Locate the cell with the specified text and output its [X, Y] center coordinate. 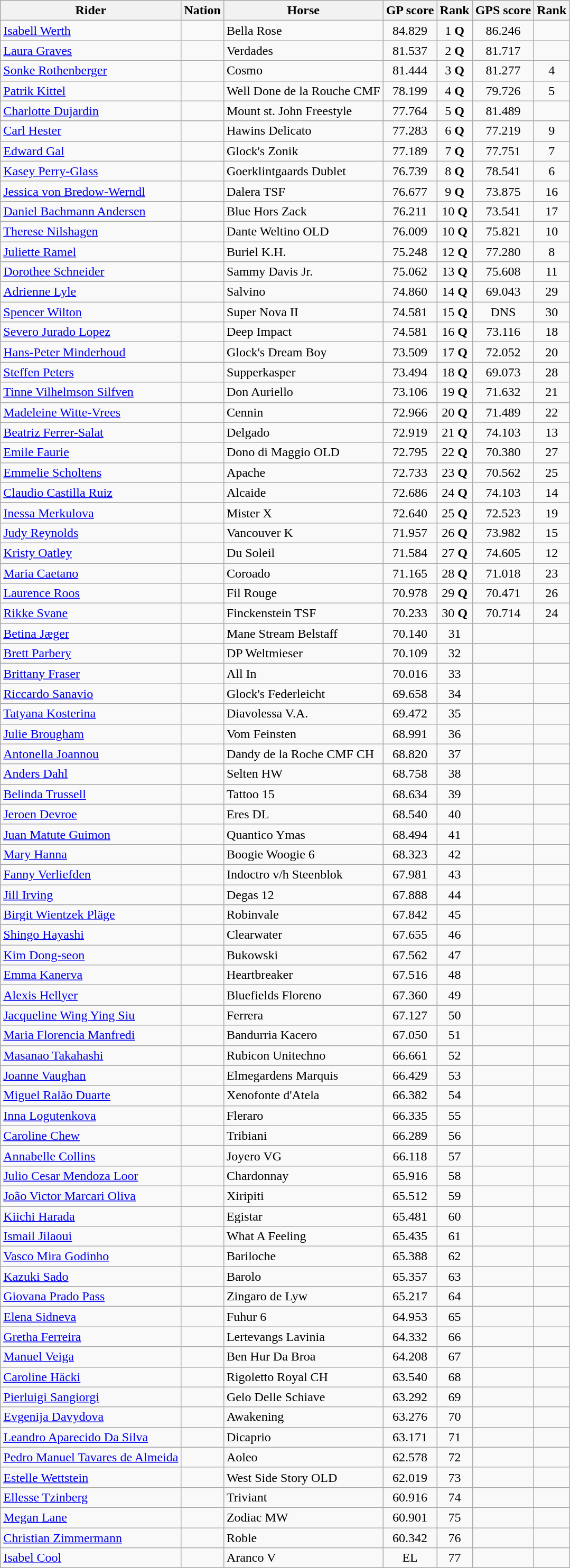
Patrik Kittel [91, 91]
Goerklintgaards Dublet [303, 171]
65.357 [410, 1277]
Tattoo 15 [303, 794]
Adrienne Lyle [91, 292]
14 Q [454, 292]
67.981 [410, 874]
Indoctro v/h Steenblok [303, 874]
Ellesse Tzinberg [91, 1497]
43 [454, 874]
Bukowski [303, 955]
29 Q [454, 593]
5 Q [454, 111]
Ismail Jilaoui [91, 1236]
77.283 [410, 131]
Dandy de la Roche CMF CH [303, 754]
Pierluigi Sangiorgi [91, 1397]
Well Done de la Rouche CMF [303, 91]
76.677 [410, 191]
GPS score [503, 11]
Kasey Perry-Glass [91, 171]
15 Q [454, 312]
52 [454, 1055]
3 Q [454, 71]
48 [454, 975]
70.140 [410, 634]
81.444 [410, 71]
25 [552, 473]
20 Q [454, 412]
Blue Hors Zack [303, 211]
69 [454, 1397]
Fil Rouge [303, 593]
68.991 [410, 734]
81.537 [410, 51]
2 Q [454, 51]
Emmelie Scholtens [91, 473]
Super Nova II [303, 312]
Caroline Häcki [91, 1377]
Carl Hester [91, 131]
67.842 [410, 915]
Belinda Trussell [91, 794]
Evgenija Davydova [91, 1417]
Delgado [303, 432]
Annabelle Collins [91, 1156]
Robinvale [303, 915]
71 [454, 1437]
Megan Lane [91, 1517]
42 [454, 854]
73.982 [503, 533]
Dono di Maggio OLD [303, 452]
Vasco Mira Godinho [91, 1257]
Mane Stream Belstaff [303, 634]
Leandro Aparecido Da Silva [91, 1437]
Hans-Peter Minderhoud [91, 352]
67.050 [410, 1035]
75.248 [410, 252]
Sammy Davis Jr. [303, 272]
77.764 [410, 111]
68 [454, 1377]
Julie Brougham [91, 734]
Miguel Ralão Duarte [91, 1095]
72.795 [410, 452]
60.916 [410, 1497]
7 [552, 151]
Ben Hur Da Broa [303, 1357]
39 [454, 794]
Inessa Merkulova [91, 513]
74.860 [410, 292]
58 [454, 1176]
66.382 [410, 1095]
28 [552, 372]
5 [552, 91]
63.276 [410, 1417]
66.335 [410, 1116]
Barolo [303, 1277]
Elena Sidneva [91, 1317]
Therese Nilshagen [91, 231]
65.435 [410, 1236]
71.165 [410, 573]
Isabel Cool [91, 1558]
76.211 [410, 211]
63.292 [410, 1397]
73.509 [410, 352]
72.733 [410, 473]
70.380 [503, 452]
26 [552, 593]
22 [552, 412]
Steffen Peters [91, 372]
Selten HW [303, 774]
Edward Gal [91, 151]
Cennin [303, 412]
63.540 [410, 1377]
Kim Dong-seon [91, 955]
75.608 [503, 272]
18 Q [454, 372]
19 Q [454, 392]
45 [454, 915]
64.208 [410, 1357]
77 [454, 1558]
13 [552, 432]
64 [454, 1297]
76.009 [410, 231]
4 [552, 71]
53 [454, 1075]
Bluefields Floreno [303, 995]
Jessica von Bredow-Werndl [91, 191]
60 [454, 1216]
Supperkasper [303, 372]
Xiripiti [303, 1196]
65 [454, 1317]
Glock's Dream Boy [303, 352]
84.829 [410, 31]
Du Soleil [303, 553]
68.494 [410, 834]
23 [552, 573]
Ferrera [303, 1015]
Finckenstein TSF [303, 613]
27 Q [454, 553]
68.540 [410, 814]
Lertevangs Lavinia [303, 1337]
Cosmo [303, 71]
55 [454, 1116]
Dante Weltino OLD [303, 231]
70.016 [410, 674]
70.471 [503, 593]
63 [454, 1277]
30 Q [454, 613]
69.658 [410, 694]
74.605 [503, 553]
24 Q [454, 493]
31 [454, 634]
70.562 [503, 473]
Mister X [303, 513]
72.523 [503, 513]
65.217 [410, 1297]
13 Q [454, 272]
18 [552, 332]
37 [454, 754]
16 [552, 191]
Brett Parbery [91, 654]
Daniel Bachmann Andersen [91, 211]
65.481 [410, 1216]
81.277 [503, 71]
75.062 [410, 272]
1 Q [454, 31]
Rubicon Unitechno [303, 1055]
73.875 [503, 191]
72.640 [410, 513]
Caroline Chew [91, 1136]
Tatyana Kosterina [91, 714]
Alcaide [303, 493]
Joyero VG [303, 1156]
Chardonnay [303, 1176]
46 [454, 935]
66.289 [410, 1136]
Kiichi Harada [91, 1216]
Salvino [303, 292]
75 [454, 1517]
EL [410, 1558]
Don Auriello [303, 392]
Brittany Fraser [91, 674]
Maria Florencia Manfredi [91, 1035]
17 Q [454, 352]
Riccardo Sanavio [91, 694]
67.360 [410, 995]
70 [454, 1417]
71.018 [503, 573]
8 [552, 252]
Dalera TSF [303, 191]
Roble [303, 1538]
69.043 [503, 292]
24 [552, 613]
60.342 [410, 1538]
12 [552, 553]
Quantico Ymas [303, 834]
Aranco V [303, 1558]
Kazuki Sado [91, 1277]
76 [454, 1538]
23 Q [454, 473]
Zodiac MW [303, 1517]
Claudio Castilla Ruiz [91, 493]
Vom Feinsten [303, 734]
Laura Graves [91, 51]
64.332 [410, 1337]
Spencer Wilton [91, 312]
Bella Rose [303, 31]
81.717 [503, 51]
Pedro Manuel Tavares de Almeida [91, 1457]
60.901 [410, 1517]
25 Q [454, 513]
Joanne Vaughan [91, 1075]
70.978 [410, 593]
Birgit Wientzek Pläge [91, 915]
77.189 [410, 151]
72.966 [410, 412]
Bariloche [303, 1257]
Christian Zimmermann [91, 1538]
Boogie Woogie 6 [303, 854]
Charlotte Dujardin [91, 111]
65.388 [410, 1257]
30 [552, 312]
36 [454, 734]
71.957 [410, 533]
81.489 [503, 111]
Glock's Federleicht [303, 694]
72.686 [410, 493]
Hawins Delicato [303, 131]
Inna Logutenkova [91, 1116]
76.739 [410, 171]
Isabell Werth [91, 31]
11 [552, 272]
Judy Reynolds [91, 533]
19 [552, 513]
71.489 [503, 412]
26 Q [454, 533]
Rigoletto Royal CH [303, 1377]
Estelle Wettstein [91, 1477]
Tribiani [303, 1136]
74 [454, 1497]
Gelo Delle Schiave [303, 1397]
51 [454, 1035]
Jill Irving [91, 895]
Kristy Oatley [91, 553]
Rikke Svane [91, 613]
17 [552, 211]
67 [454, 1357]
Maria Caetano [91, 573]
29 [552, 292]
Diavolessa V.A. [303, 714]
38 [454, 774]
71.584 [410, 553]
35 [454, 714]
Anders Dahl [91, 774]
27 [552, 452]
73.116 [503, 332]
70.109 [410, 654]
73.494 [410, 372]
Manuel Veiga [91, 1357]
15 [552, 533]
66.661 [410, 1055]
Tinne Vilhelmson Silfven [91, 392]
Eres DL [303, 814]
9 [552, 131]
12 Q [454, 252]
69.073 [503, 372]
Awakening [303, 1417]
Masanao Takahashi [91, 1055]
67.888 [410, 895]
Buriel K.H. [303, 252]
8 Q [454, 171]
Triviant [303, 1497]
68.634 [410, 794]
Jacqueline Wing Ying Siu [91, 1015]
66 [454, 1337]
21 Q [454, 432]
Clearwater [303, 935]
63.171 [410, 1437]
Apache [303, 473]
Mount st. John Freestyle [303, 111]
77.751 [503, 151]
Fleraro [303, 1116]
49 [454, 995]
Madeleine Witte-Vrees [91, 412]
69.472 [410, 714]
Dicaprio [303, 1437]
40 [454, 814]
67.562 [410, 955]
Xenofonte d'Atela [303, 1095]
54 [454, 1095]
68.820 [410, 754]
34 [454, 694]
Alexis Hellyer [91, 995]
73.106 [410, 392]
70.714 [503, 613]
41 [454, 834]
67.127 [410, 1015]
Sonke Rothenberger [91, 71]
65.916 [410, 1176]
Betina Jæger [91, 634]
Gretha Ferreira [91, 1337]
72.919 [410, 432]
Verdades [303, 51]
Nation [202, 11]
Severo Jurado Lopez [91, 332]
20 [552, 352]
64.953 [410, 1317]
Egistar [303, 1216]
59 [454, 1196]
9 Q [454, 191]
João Victor Marcari Oliva [91, 1196]
66.429 [410, 1075]
DP Weltmieser [303, 654]
West Side Story OLD [303, 1477]
79.726 [503, 91]
What A Feeling [303, 1236]
Mary Hanna [91, 854]
GP score [410, 11]
Coroado [303, 573]
21 [552, 392]
Dorothee Schneider [91, 272]
Glock's Zonik [303, 151]
Horse [303, 11]
6 [552, 171]
Julio Cesar Mendoza Loor [91, 1176]
DNS [503, 312]
Zingaro de Lyw [303, 1297]
72 [454, 1457]
Antonella Joannou [91, 754]
Fuhur 6 [303, 1317]
14 [552, 493]
4 Q [454, 91]
73 [454, 1477]
73.541 [503, 211]
50 [454, 1015]
16 Q [454, 332]
78.541 [503, 171]
57 [454, 1156]
Jeroen Devroe [91, 814]
Laurence Roos [91, 593]
22 Q [454, 452]
86.246 [503, 31]
Elmegardens Marquis [303, 1075]
Degas 12 [303, 895]
78.199 [410, 91]
All In [303, 674]
Aoleo [303, 1457]
Emma Kanerva [91, 975]
77.280 [503, 252]
56 [454, 1136]
32 [454, 654]
33 [454, 674]
77.219 [503, 131]
66.118 [410, 1156]
Juliette Ramel [91, 252]
Vancouver K [303, 533]
72.052 [503, 352]
62.019 [410, 1477]
28 Q [454, 573]
68.758 [410, 774]
62 [454, 1257]
61 [454, 1236]
7 Q [454, 151]
Giovana Prado Pass [91, 1297]
Beatriz Ferrer-Salat [91, 432]
Bandurria Kacero [303, 1035]
Shingo Hayashi [91, 935]
10 [552, 231]
Deep Impact [303, 332]
62.578 [410, 1457]
Emile Faurie [91, 452]
Heartbreaker [303, 975]
67.516 [410, 975]
Fanny Verliefden [91, 874]
67.655 [410, 935]
71.632 [503, 392]
68.323 [410, 854]
44 [454, 895]
65.512 [410, 1196]
47 [454, 955]
70.233 [410, 613]
Juan Matute Guimon [91, 834]
Rider [91, 11]
75.821 [503, 231]
6 Q [454, 131]
